Search for the cell housing the specified text and yield its [X, Y] center coordinate. 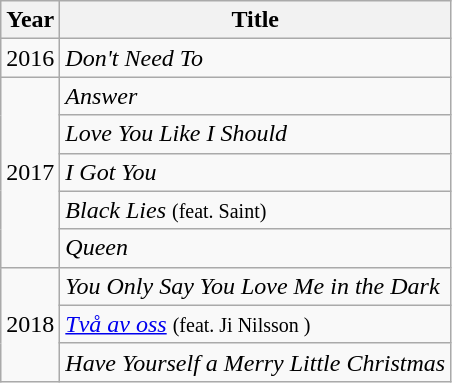
2017 [30, 172]
Answer [256, 96]
2018 [30, 324]
Have Yourself a Merry Little Christmas [256, 362]
Title [256, 20]
Year [30, 20]
Don't Need To [256, 58]
Queen [256, 248]
2016 [30, 58]
I Got You [256, 172]
Två av oss (feat. Ji Nilsson ) [256, 324]
Black Lies (feat. Saint) [256, 210]
Love You Like I Should [256, 134]
You Only Say You Love Me in the Dark [256, 286]
